Return (x, y) of the center of cell containing provided text 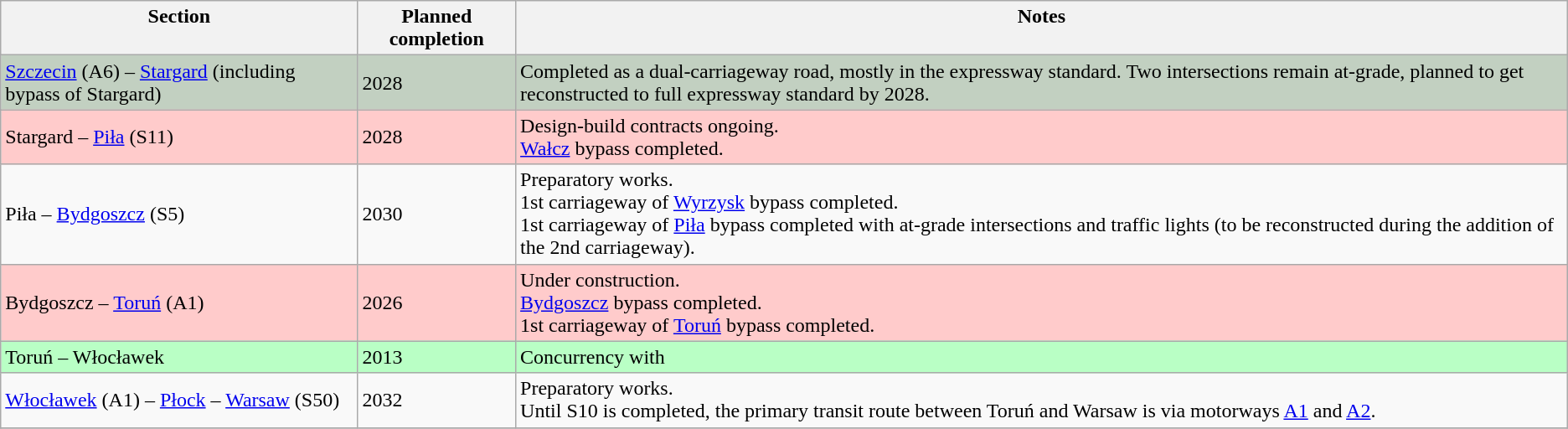
Under construction.Bydgoszcz bypass completed.1st carriageway of Toruń bypass completed. (1042, 302)
Piła – Bydgoszcz (S5) (179, 214)
2030 (437, 214)
Section (179, 28)
Bydgoszcz – Toruń (A1) (179, 302)
Szczecin (A6) – Stargard (including bypass of Stargard) (179, 82)
2013 (437, 357)
Planned completion (437, 28)
Concurrency with (1042, 357)
Włocławek (A1) – Płock – Warsaw (S50) (179, 401)
2032 (437, 401)
Notes (1042, 28)
Toruń – Włocławek (179, 357)
Design-build contracts ongoing.Wałcz bypass completed. (1042, 137)
Stargard – Piła (S11) (179, 137)
2026 (437, 302)
Preparatory works.Until S10 is completed, the primary transit route between Toruń and Warsaw is via motorways A1 and A2. (1042, 401)
